Capture the cell that displays the provided text and extract its [x, y] central coordinate. 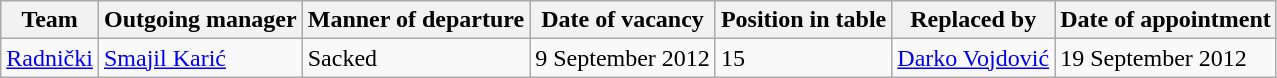
Manner of departure [416, 20]
Outgoing manager [200, 20]
Date of vacancy [623, 20]
Position in table [803, 20]
Replaced by [974, 20]
Smajil Karić [200, 58]
15 [803, 58]
Darko Vojdović [974, 58]
9 September 2012 [623, 58]
Team [50, 20]
Date of appointment [1166, 20]
Sacked [416, 58]
19 September 2012 [1166, 58]
Radnički [50, 58]
